Output the [x, y] coordinate of the center of the cell containing the given text.  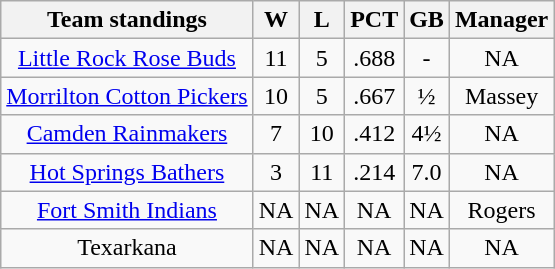
- [427, 58]
4½ [427, 134]
Massey [501, 96]
3 [276, 172]
PCT [374, 20]
.667 [374, 96]
Little Rock Rose Buds [127, 58]
.412 [374, 134]
Fort Smith Indians [127, 210]
Camden Rainmakers [127, 134]
L [322, 20]
7 [276, 134]
Manager [501, 20]
W [276, 20]
Rogers [501, 210]
Hot Springs Bathers [127, 172]
½ [427, 96]
Team standings [127, 20]
Morrilton Cotton Pickers [127, 96]
7.0 [427, 172]
GB [427, 20]
.214 [374, 172]
Texarkana [127, 248]
.688 [374, 58]
